Determine the [X, Y] coordinate at the center of the cell enclosing the given text.  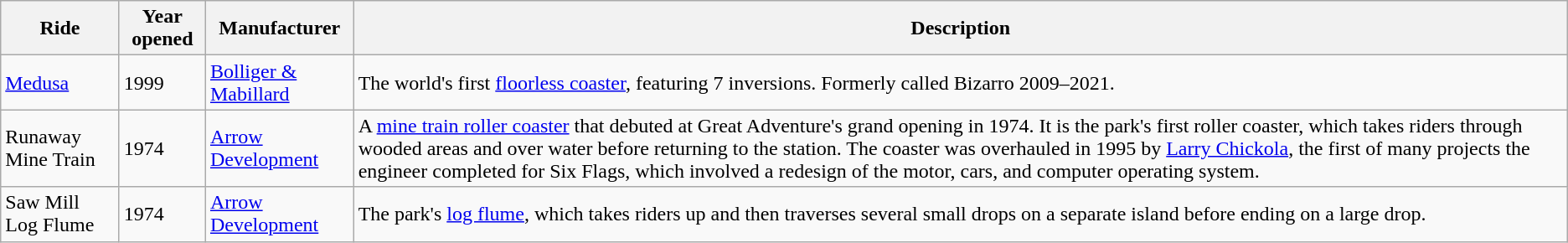
Saw Mill Log Flume [60, 215]
Description [960, 28]
Manufacturer [280, 28]
Runaway Mine Train [60, 148]
Bolliger & Mabillard [280, 82]
Year opened [162, 28]
Ride [60, 28]
Medusa [60, 82]
1999 [162, 82]
The park's log flume, which takes riders up and then traverses several small drops on a separate island before ending on a large drop. [960, 215]
The world's first floorless coaster, featuring 7 inversions. Formerly called Bizarro 2009–2021. [960, 82]
